Return the [x, y] coordinate for the center point of the cell that contains the specified text.  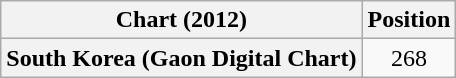
Chart (2012) [182, 20]
268 [409, 58]
Position [409, 20]
South Korea (Gaon Digital Chart) [182, 58]
